Identify which cell holds the provided text, then report its (X, Y) central coordinate. 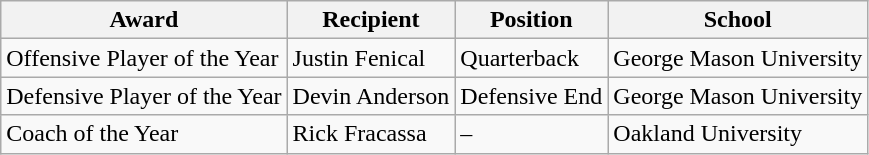
Recipient (371, 20)
Rick Fracassa (371, 134)
Award (144, 20)
Oakland University (738, 134)
Quarterback (532, 58)
Offensive Player of the Year (144, 58)
Coach of the Year (144, 134)
Defensive End (532, 96)
Defensive Player of the Year (144, 96)
Devin Anderson (371, 96)
– (532, 134)
Justin Fenical (371, 58)
School (738, 20)
Position (532, 20)
